Locate the cell with the specified text and output its (x, y) center coordinate. 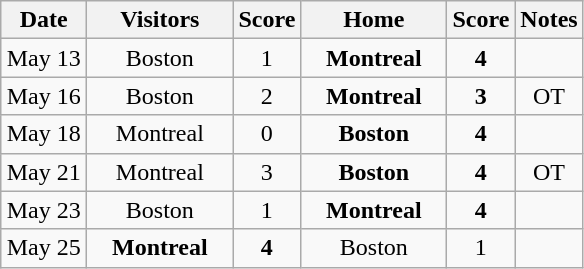
May 21 (44, 172)
Visitors (160, 20)
Notes (549, 20)
May 13 (44, 58)
0 (267, 134)
Home (374, 20)
2 (267, 96)
May 16 (44, 96)
May 25 (44, 248)
Date (44, 20)
May 23 (44, 210)
May 18 (44, 134)
